Return the (X, Y) coordinate for the center point of the cell that contains the specified text.  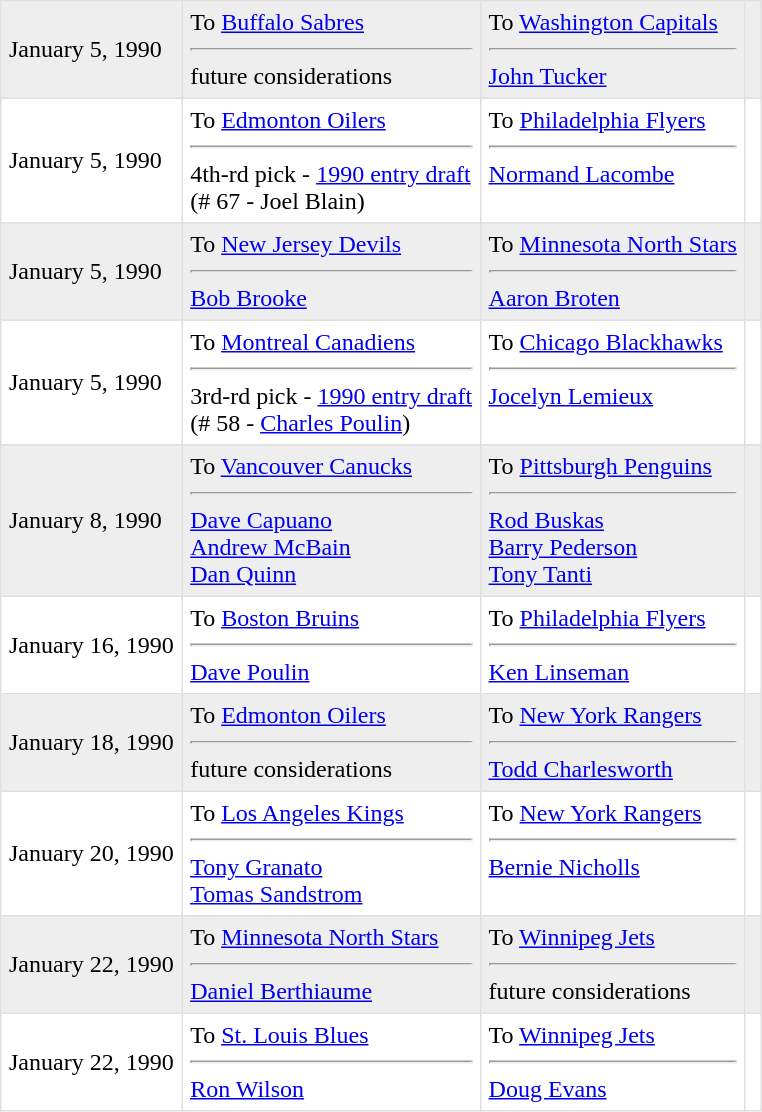
To Boston BruinsDave Poulin (331, 645)
To Chicago BlackhawksJocelyn Lemieux (612, 382)
To Los Angeles KingsTony GranatoTomas Sandstrom (331, 853)
To Pittsburgh PenguinsRod BuskasBarry PedersonTony Tanti (612, 521)
To Philadelphia FlyersKen Linseman (612, 645)
January 16, 1990 (92, 645)
To St. Louis BluesRon Wilson (331, 1062)
To Minnesota North StarsAaron Broten (612, 272)
To Winnipeg JetsDoug Evans (612, 1062)
To Vancouver CanucksDave CapuanoAndrew McBainDan Quinn (331, 521)
To New York RangersTodd Charlesworth (612, 743)
To Minnesota North StarsDaniel Berthiaume (331, 965)
To Edmonton Oilers4th-rd pick - 1990 entry draft(# 67 - Joel Blain) (331, 160)
To Philadelphia FlyersNormand Lacombe (612, 160)
To Washington CapitalsJohn Tucker (612, 50)
To New Jersey DevilsBob Brooke (331, 272)
To Winnipeg Jetsfuture considerations (612, 965)
January 8, 1990 (92, 521)
To Edmonton Oilersfuture considerations (331, 743)
To Montreal Canadiens3rd-rd pick - 1990 entry draft(# 58 - Charles Poulin) (331, 382)
January 18, 1990 (92, 743)
To Buffalo Sabresfuture considerations (331, 50)
January 20, 1990 (92, 853)
To New York RangersBernie Nicholls (612, 853)
